Return the [X, Y] coordinate for the center point of the cell that contains the specified text.  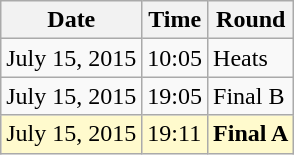
Date [72, 20]
Final A [251, 134]
Time [175, 20]
Round [251, 20]
19:05 [175, 96]
19:11 [175, 134]
Final B [251, 96]
Heats [251, 58]
10:05 [175, 58]
